Return (X, Y) of the center of cell containing provided text 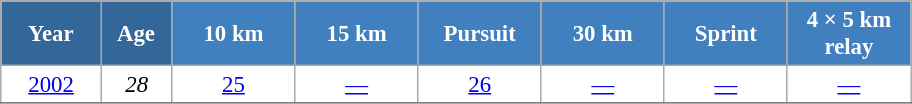
10 km (234, 34)
25 (234, 85)
Age (136, 34)
Year (52, 34)
28 (136, 85)
Sprint (726, 34)
2002 (52, 85)
Pursuit (480, 34)
4 × 5 km relay (848, 34)
15 km (356, 34)
30 km (602, 34)
26 (480, 85)
